Detect which cell encompasses the target text, then output its (x, y) center coordinate. 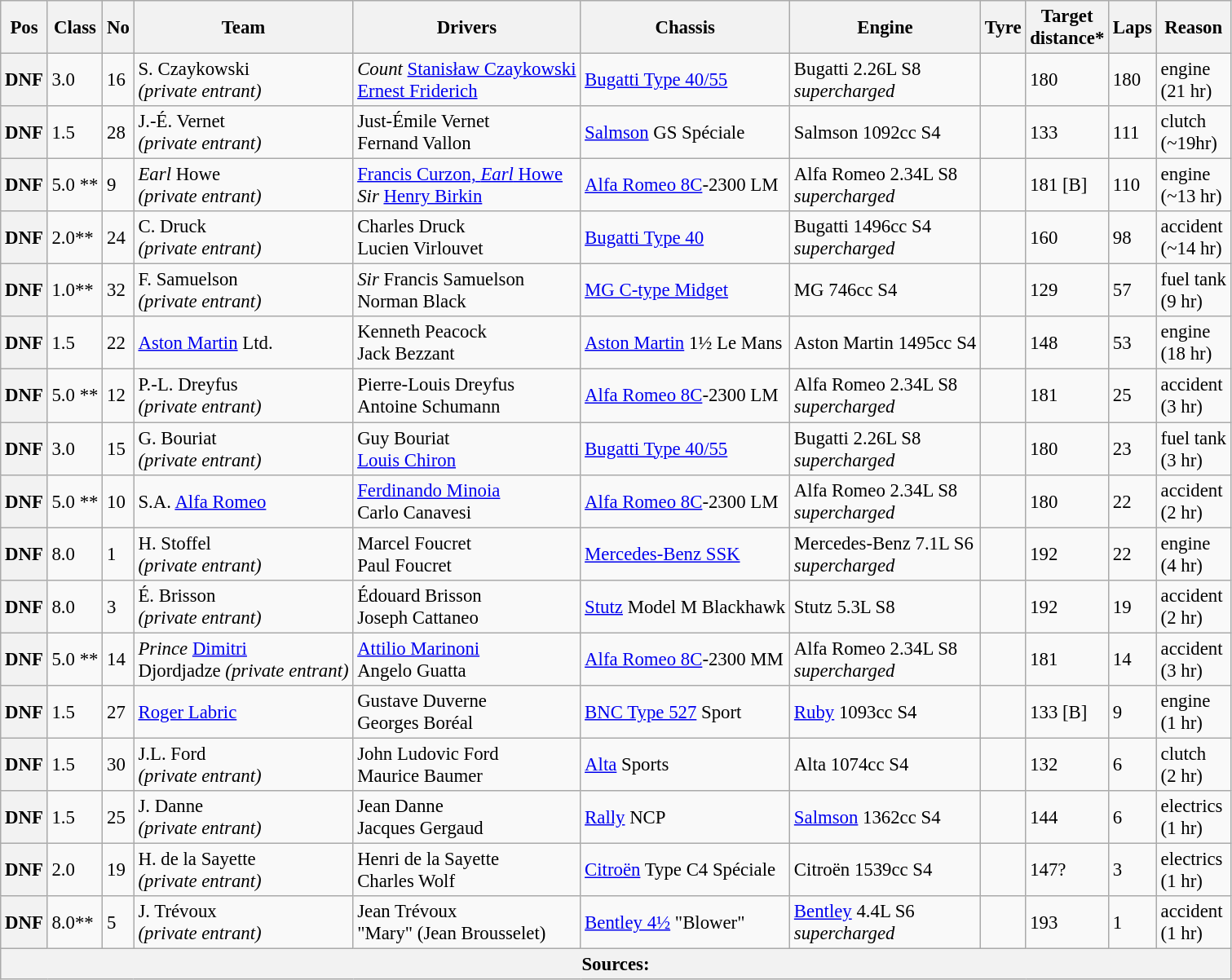
Prince DimitriDjordjadze (private entrant) (243, 659)
accident(1 hr) (1194, 923)
Mercedes-Benz 7.1L S6 supercharged (885, 554)
Roger Labric (243, 713)
clutch(2 hr) (1194, 765)
P.-L. Dreyfus(private entrant) (243, 396)
Stutz 5.3L S8 (885, 607)
2.0** (75, 238)
Aston Martin Ltd. (243, 342)
12 (118, 396)
2.0 (75, 869)
181 [B] (1067, 186)
engine(21 hr) (1194, 80)
engine(18 hr) (1194, 342)
Francis Curzon, Earl Howe Sir Henry Birkin (466, 186)
32 (118, 290)
Citroën Type C4 Spéciale (685, 869)
Bentley 4.4L S6 supercharged (885, 923)
98 (1133, 238)
110 (1133, 186)
Henri de la Sayette Charles Wolf (466, 869)
27 (118, 713)
23 (1133, 448)
Stutz Model M Blackhawk (685, 607)
Gustave Duverne Georges Boréal (466, 713)
Citroën 1539cc S4 (885, 869)
129 (1067, 290)
193 (1067, 923)
J.-É. Vernet(private entrant) (243, 132)
133 [B] (1067, 713)
clutch (~19hr) (1194, 132)
Drivers (466, 28)
132 (1067, 765)
147? (1067, 869)
160 (1067, 238)
Chassis (685, 28)
Tyre (1003, 28)
C. Druck(private entrant) (243, 238)
Salmson 1092cc S4 (885, 132)
28 (118, 132)
Kenneth Peacock Jack Bezzant (466, 342)
53 (1133, 342)
Sir Francis Samuelson Norman Black (466, 290)
F. Samuelson(private entrant) (243, 290)
10 (118, 501)
Jean Danne Jacques Gergaud (466, 817)
Jean Trévoux "Mary" (Jean Brousselet) (466, 923)
15 (118, 448)
Pierre-Louis Dreyfus Antoine Schumann (466, 396)
Class (75, 28)
fuel tank (9 hr) (1194, 290)
S. Czaykowski(private entrant) (243, 80)
Bentley 4½ "Blower" (685, 923)
J. Trévoux(private entrant) (243, 923)
accident(~14 hr) (1194, 238)
H. de la Sayette(private entrant) (243, 869)
5 (118, 923)
Alta 1074cc S4 (885, 765)
1.0** (75, 290)
Laps (1133, 28)
Salmson 1362cc S4 (885, 817)
Reason (1194, 28)
S.A. Alfa Romeo (243, 501)
J.L. Ford(private entrant) (243, 765)
30 (118, 765)
Mercedes-Benz SSK (685, 554)
Targetdistance* (1067, 28)
Pos (24, 28)
Just-Émile Vernet Fernand Vallon (466, 132)
16 (118, 80)
144 (1067, 817)
111 (1133, 132)
Bugatti 1496cc S4 supercharged (885, 238)
engine(~13 hr) (1194, 186)
Charles Druck Lucien Virlouvet (466, 238)
Guy Bouriat Louis Chiron (466, 448)
Édouard Brisson Joseph Cattaneo (466, 607)
Team (243, 28)
57 (1133, 290)
É. Brisson(private entrant) (243, 607)
G. Bouriat(private entrant) (243, 448)
Count Stanisław Czaykowski Ernest Friderich (466, 80)
engine(1 hr) (1194, 713)
MG 746cc S4 (885, 290)
Aston Martin 1495cc S4 (885, 342)
Ferdinando Minoia Carlo Canavesi (466, 501)
Alta Sports (685, 765)
Rally NCP (685, 817)
133 (1067, 132)
BNC Type 527 Sport (685, 713)
H. Stoffel(private entrant) (243, 554)
Salmson GS Spéciale (685, 132)
Marcel Foucret Paul Foucret (466, 554)
No (118, 28)
J. Danne(private entrant) (243, 817)
24 (118, 238)
Aston Martin 1½ Le Mans (685, 342)
148 (1067, 342)
fuel tank(3 hr) (1194, 448)
engine(4 hr) (1194, 554)
John Ludovic Ford Maurice Baumer (466, 765)
8.0** (75, 923)
Alfa Romeo 8C-2300 MM (685, 659)
Earl Howe(private entrant) (243, 186)
Bugatti Type 40 (685, 238)
Engine (885, 28)
Ruby 1093cc S4 (885, 713)
MG C-type Midget (685, 290)
Sources: (616, 965)
Attilio Marinoni Angelo Guatta (466, 659)
